Search for the cell housing the specified text and yield its [X, Y] center coordinate. 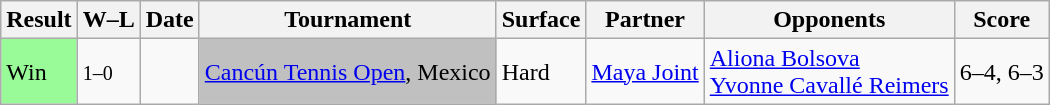
Aliona Bolsova Yvonne Cavallé Reimers [829, 72]
Partner [645, 20]
6–4, 6–3 [1002, 72]
Result [39, 20]
Score [1002, 20]
Tournament [348, 20]
W–L [108, 20]
Surface [541, 20]
Opponents [829, 20]
Cancún Tennis Open, Mexico [348, 72]
Hard [541, 72]
Maya Joint [645, 72]
Date [170, 20]
Win [39, 72]
1–0 [108, 72]
